Extract the [X, Y] coordinate from the center of the cell holding the provided text.  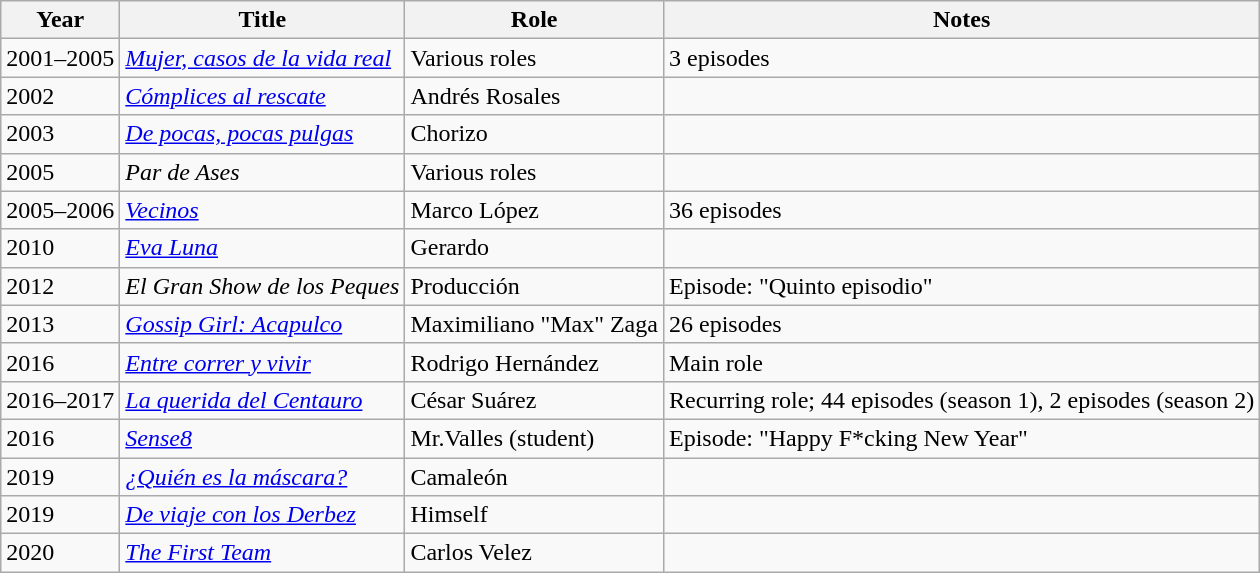
2016–2017 [60, 400]
Entre correr y vivir [262, 362]
The First Team [262, 553]
2010 [60, 248]
Vecinos [262, 210]
Mr.Valles (student) [534, 438]
Andrés Rosales [534, 96]
De viaje con los Derbez [262, 515]
2020 [60, 553]
Cómplices al rescate [262, 96]
Episode: "Happy F*cking New Year" [961, 438]
Sense8 [262, 438]
César Suárez [534, 400]
Eva Luna [262, 248]
Title [262, 20]
Role [534, 20]
2001–2005 [60, 58]
2005–2006 [60, 210]
Main role [961, 362]
Producción [534, 286]
De pocas, pocas pulgas [262, 134]
Gossip Girl: Acapulco [262, 324]
2005 [60, 172]
Notes [961, 20]
26 episodes [961, 324]
¿Quién es la máscara? [262, 477]
Par de Ases [262, 172]
Marco López [534, 210]
Mujer, casos de la vida real [262, 58]
Rodrigo Hernández [534, 362]
2002 [60, 96]
36 episodes [961, 210]
El Gran Show de los Peques [262, 286]
2003 [60, 134]
Episode: "Quinto episodio" [961, 286]
Year [60, 20]
3 episodes [961, 58]
Himself [534, 515]
Maximiliano "Max" Zaga [534, 324]
Recurring role; 44 episodes (season 1), 2 episodes (season 2) [961, 400]
2012 [60, 286]
Gerardo [534, 248]
Chorizo [534, 134]
Camaleón [534, 477]
2013 [60, 324]
La querida del Centauro [262, 400]
Carlos Velez [534, 553]
